For the text-containing cell, return its midpoint in [x, y] coordinate format. 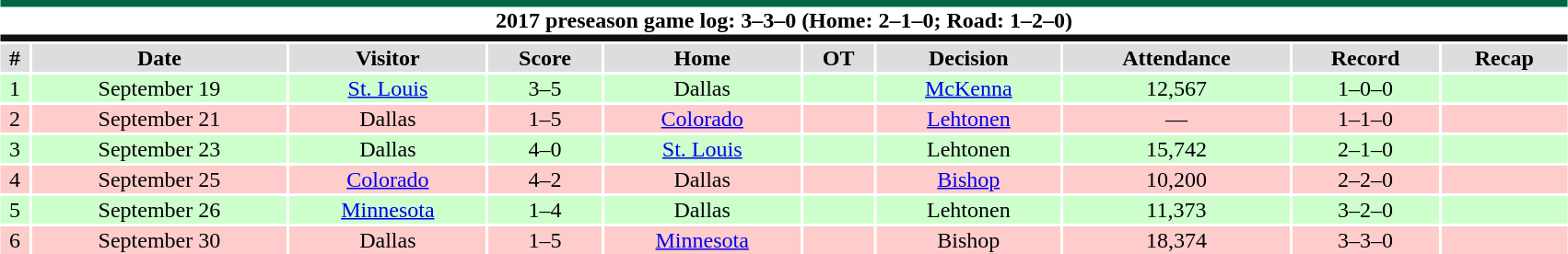
September 23 [158, 149]
2–2–0 [1365, 179]
5 [15, 210]
Decision [969, 58]
Record [1365, 58]
Recap [1504, 58]
— [1176, 119]
3 [15, 149]
1–0–0 [1365, 88]
Attendance [1176, 58]
Visitor [387, 58]
1 [15, 88]
Home [702, 58]
3–3–0 [1365, 240]
Score [544, 58]
4–2 [544, 179]
# [15, 58]
4–0 [544, 149]
12,567 [1176, 88]
3–5 [544, 88]
September 25 [158, 179]
11,373 [1176, 210]
18,374 [1176, 240]
6 [15, 240]
September 21 [158, 119]
2 [15, 119]
September 30 [158, 240]
OT [838, 58]
3–2–0 [1365, 210]
Date [158, 58]
September 19 [158, 88]
10,200 [1176, 179]
McKenna [969, 88]
September 26 [158, 210]
4 [15, 179]
2017 preseason game log: 3–3–0 (Home: 2–1–0; Road: 1–2–0) [784, 20]
2–1–0 [1365, 149]
1–1–0 [1365, 119]
1–4 [544, 210]
15,742 [1176, 149]
